Search for the cell housing the specified text and yield its [x, y] center coordinate. 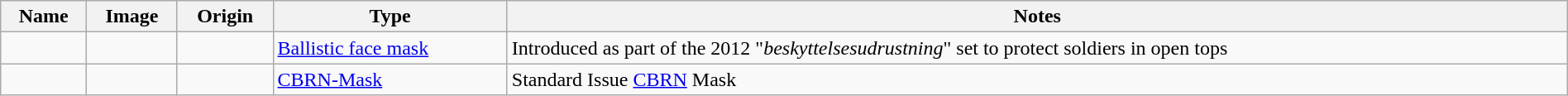
Origin [225, 17]
Notes [1037, 17]
Standard Issue CBRN Mask [1037, 79]
Type [390, 17]
CBRN-Mask [390, 79]
Introduced as part of the 2012 "beskyttelsesudrustning" set to protect soldiers in open tops [1037, 48]
Name [44, 17]
Image [132, 17]
Ballistic face mask [390, 48]
